From the cell containing the given text, extract its center point as [x, y] coordinate. 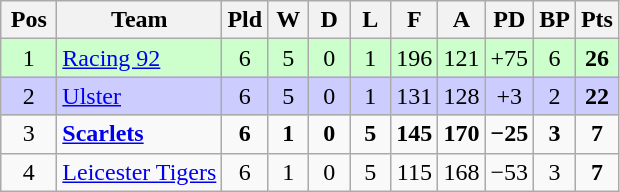
BP [555, 20]
121 [462, 58]
+75 [510, 58]
Scarlets [140, 134]
128 [462, 96]
Team [140, 20]
Pld [245, 20]
L [370, 20]
131 [414, 96]
168 [462, 172]
4 [29, 172]
F [414, 20]
Leicester Tigers [140, 172]
Ulster [140, 96]
D [330, 20]
Pos [29, 20]
145 [414, 134]
196 [414, 58]
170 [462, 134]
W [288, 20]
Racing 92 [140, 58]
Pts [596, 20]
115 [414, 172]
PD [510, 20]
A [462, 20]
−25 [510, 134]
26 [596, 58]
+3 [510, 96]
−53 [510, 172]
22 [596, 96]
